Determine the [X, Y] coordinate at the center of the cell enclosing the given text.  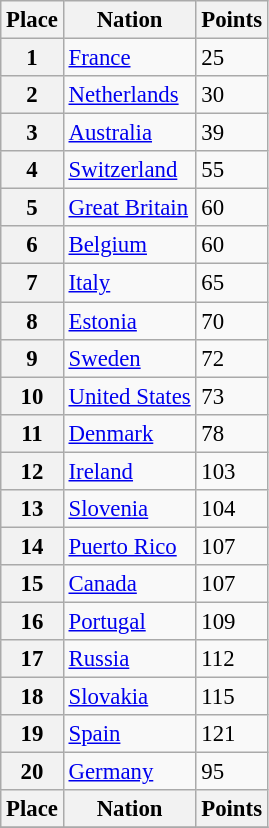
15 [32, 584]
Germany [130, 772]
16 [32, 621]
7 [32, 283]
8 [32, 321]
95 [232, 772]
30 [232, 95]
72 [232, 358]
France [130, 58]
Slovakia [130, 697]
55 [232, 170]
Canada [130, 584]
18 [32, 697]
Portugal [130, 621]
3 [32, 133]
United States [130, 396]
Sweden [130, 358]
103 [232, 471]
6 [32, 245]
Australia [130, 133]
4 [32, 170]
20 [32, 772]
19 [32, 734]
39 [232, 133]
13 [32, 509]
Ireland [130, 471]
Switzerland [130, 170]
112 [232, 659]
17 [32, 659]
Great Britain [130, 208]
65 [232, 283]
115 [232, 697]
109 [232, 621]
2 [32, 95]
14 [32, 546]
11 [32, 433]
9 [32, 358]
10 [32, 396]
Italy [130, 283]
70 [232, 321]
Denmark [130, 433]
Puerto Rico [130, 546]
Belgium [130, 245]
104 [232, 509]
Slovenia [130, 509]
Spain [130, 734]
25 [232, 58]
78 [232, 433]
12 [32, 471]
Russia [130, 659]
Netherlands [130, 95]
Estonia [130, 321]
121 [232, 734]
73 [232, 396]
5 [32, 208]
1 [32, 58]
